Identify which cell holds the provided text, then report its (x, y) central coordinate. 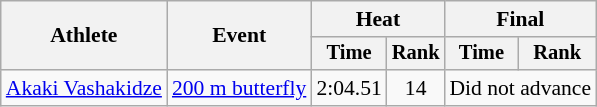
Final (520, 19)
14 (416, 88)
Did not advance (520, 88)
Akaki Vashakidze (84, 88)
Athlete (84, 36)
2:04.51 (348, 88)
200 m butterfly (239, 88)
Heat (378, 19)
Event (239, 36)
